Pinpoint the cell where the given text exists, returning its (x, y) midpoint coordinate. 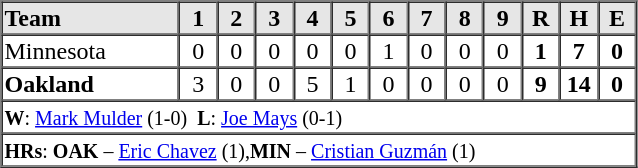
R (541, 18)
H (579, 18)
8 (465, 18)
2 (236, 18)
E (617, 18)
4 (312, 18)
Minnesota (91, 50)
Team (91, 18)
W: Mark Mulder (1-0) L: Joe Mays (0-1) (319, 116)
6 (388, 18)
14 (579, 84)
Oakland (91, 84)
HRs: OAK – Eric Chavez (1),MIN – Cristian Guzmán (1) (319, 150)
